Detect which cell encompasses the target text, then output its (x, y) center coordinate. 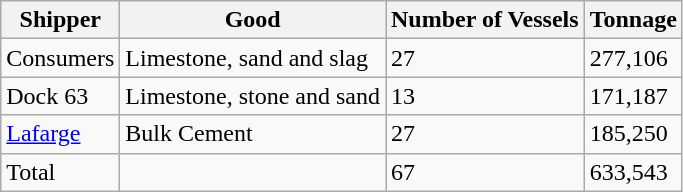
Number of Vessels (486, 20)
Lafarge (60, 134)
Limestone, sand and slag (253, 58)
185,250 (633, 134)
Shipper (60, 20)
13 (486, 96)
Limestone, stone and sand (253, 96)
Dock 63 (60, 96)
Good (253, 20)
Bulk Cement (253, 134)
67 (486, 172)
Tonnage (633, 20)
633,543 (633, 172)
Consumers (60, 58)
171,187 (633, 96)
Total (60, 172)
277,106 (633, 58)
